Extract the [x, y] coordinate from the center of the cell holding the provided text.  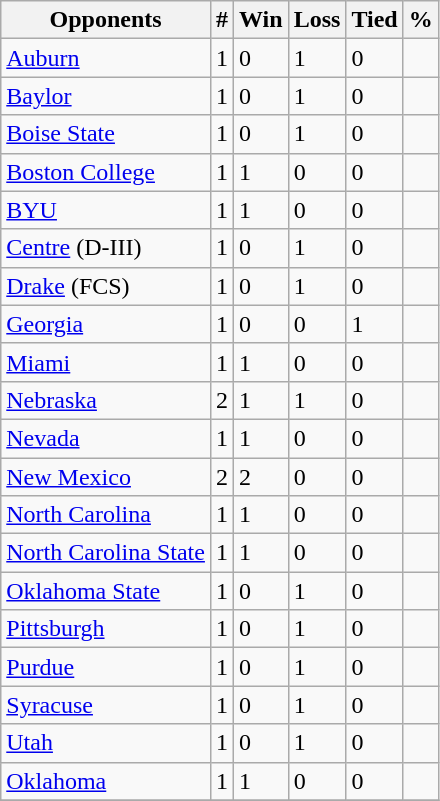
Tied [374, 20]
Pittsburgh [106, 629]
Oklahoma [106, 781]
Baylor [106, 96]
Oklahoma State [106, 591]
Loss [317, 20]
Purdue [106, 667]
Auburn [106, 58]
Win [262, 20]
Boise State [106, 134]
Drake (FCS) [106, 286]
Centre (D-III) [106, 248]
New Mexico [106, 477]
Opponents [106, 20]
Syracuse [106, 705]
BYU [106, 210]
Nebraska [106, 400]
Miami [106, 362]
Utah [106, 743]
# [222, 20]
Nevada [106, 438]
North Carolina State [106, 553]
Boston College [106, 172]
Georgia [106, 324]
North Carolina [106, 515]
% [420, 20]
